Capture the cell that displays the provided text and extract its (x, y) central coordinate. 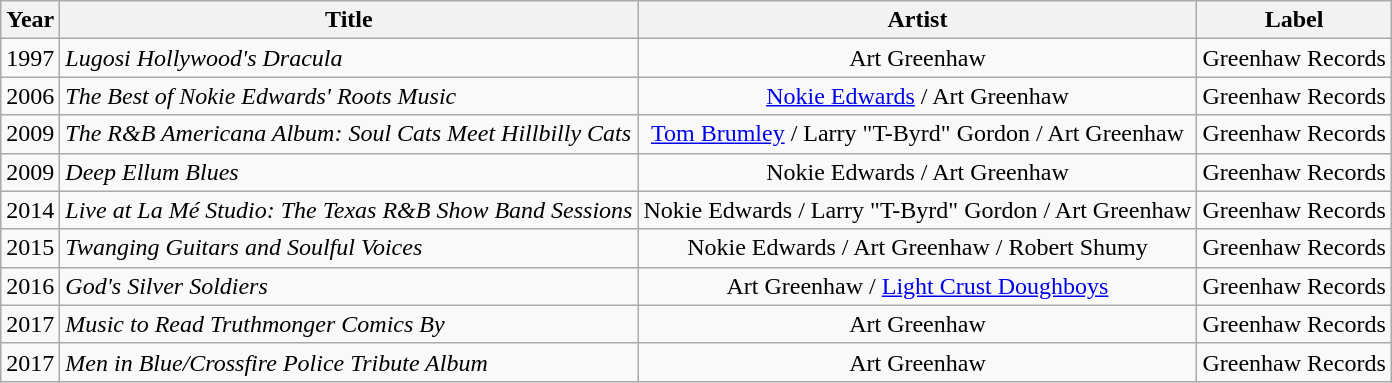
1997 (30, 58)
Art Greenhaw / Light Crust Doughboys (918, 286)
2014 (30, 210)
Artist (918, 20)
Nokie Edwards / Art Greenhaw / Robert Shumy (918, 248)
Title (349, 20)
2016 (30, 286)
Twanging Guitars and Soulful Voices (349, 248)
2015 (30, 248)
The Best of Nokie Edwards' Roots Music (349, 96)
Live at La Mé Studio: The Texas R&B Show Band Sessions (349, 210)
Nokie Edwards / Larry "T-Byrd" Gordon / Art Greenhaw (918, 210)
2006 (30, 96)
Lugosi Hollywood's Dracula (349, 58)
Men in Blue/Crossfire Police Tribute Album (349, 362)
Music to Read Truthmonger Comics By (349, 324)
Year (30, 20)
Deep Ellum Blues (349, 172)
Label (1294, 20)
The R&B Americana Album: Soul Cats Meet Hillbilly Cats (349, 134)
God's Silver Soldiers (349, 286)
Tom Brumley / Larry "T-Byrd" Gordon / Art Greenhaw (918, 134)
